Search for the cell housing the specified text and yield its [X, Y] center coordinate. 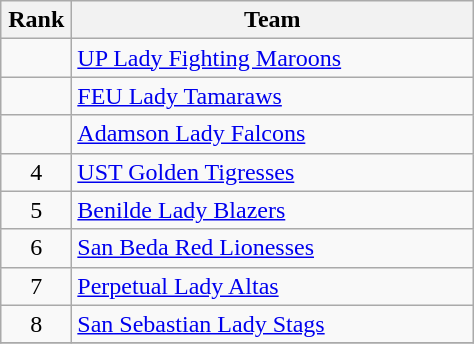
Benilde Lady Blazers [272, 210]
UP Lady Fighting Maroons [272, 58]
5 [36, 210]
Team [272, 20]
Rank [36, 20]
FEU Lady Tamaraws [272, 96]
4 [36, 172]
UST Golden Tigresses [272, 172]
San Sebastian Lady Stags [272, 324]
6 [36, 248]
Perpetual Lady Altas [272, 286]
8 [36, 324]
7 [36, 286]
San Beda Red Lionesses [272, 248]
Adamson Lady Falcons [272, 134]
